Find where the given text appears and provide that cell's center as [x, y] coordinate. 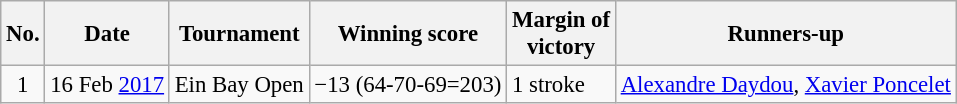
No. [23, 34]
Winning score [408, 34]
1 stroke [562, 85]
Margin ofvictory [562, 34]
Date [107, 34]
−13 (64-70-69=203) [408, 85]
Tournament [239, 34]
Alexandre Daydou, Xavier Poncelet [786, 85]
Ein Bay Open [239, 85]
16 Feb 2017 [107, 85]
Runners-up [786, 34]
1 [23, 85]
